Output the (x, y) coordinate of the center of the cell containing the given text.  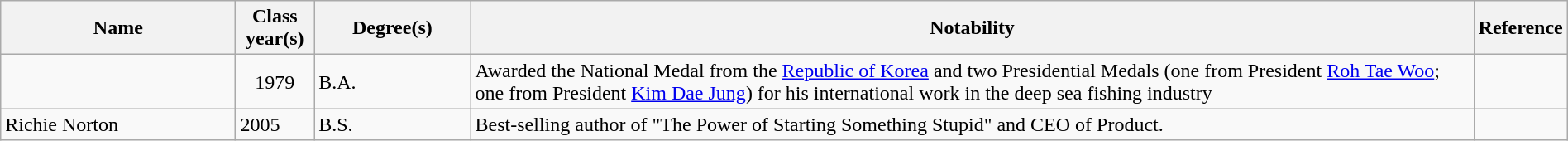
Richie Norton (118, 124)
Name (118, 28)
Class year(s) (275, 28)
Best-selling author of "The Power of Starting Something Stupid" and CEO of Product. (973, 124)
B.A. (392, 81)
Degree(s) (392, 28)
1979 (275, 81)
B.S. (392, 124)
2005 (275, 124)
Notability (973, 28)
Reference (1520, 28)
